Pinpoint the cell where the given text exists, returning its (x, y) midpoint coordinate. 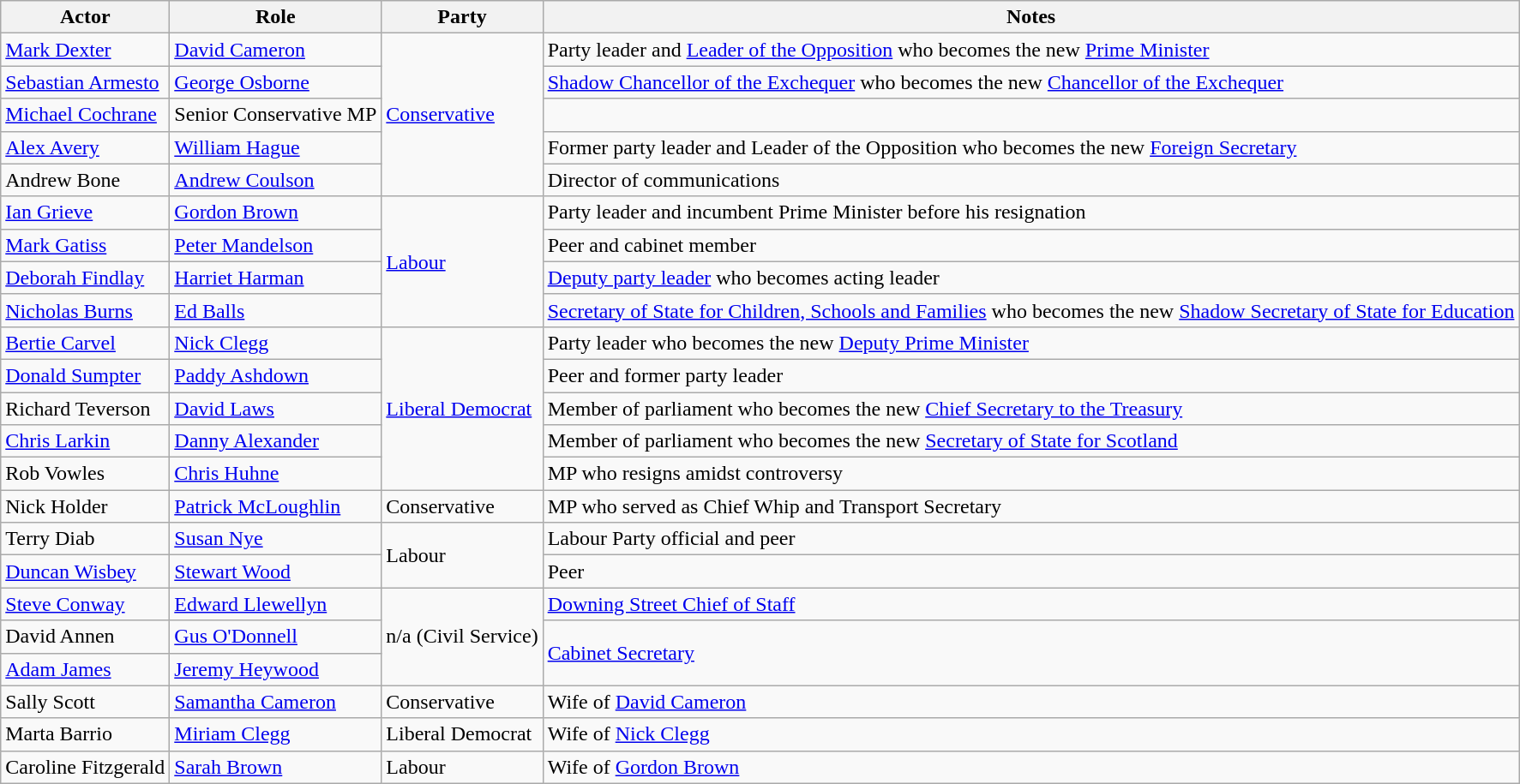
Role (276, 17)
Deputy party leader who becomes acting leader (1030, 278)
George Osborne (276, 82)
Alex Avery (86, 147)
Miriam Clegg (276, 734)
Andrew Coulson (276, 180)
MP who served as Chief Whip and Transport Secretary (1030, 506)
Shadow Chancellor of the Exchequer who becomes the new Chancellor of the Exchequer (1030, 82)
Bertie Carvel (86, 343)
Caroline Fitzgerald (86, 767)
Senior Conservative MP (276, 115)
Chris Larkin (86, 441)
Party leader who becomes the new Deputy Prime Minister (1030, 343)
Sebastian Armesto (86, 82)
Member of parliament who becomes the new Secretary of State for Scotland (1030, 441)
Peer and former party leader (1030, 375)
Nick Clegg (276, 343)
Sarah Brown (276, 767)
Gus O'Donnell (276, 637)
MP who resigns amidst controversy (1030, 474)
Director of communications (1030, 180)
Nicholas Burns (86, 310)
Wife of Nick Clegg (1030, 734)
Notes (1030, 17)
n/a (Civil Service) (462, 637)
Deborah Findlay (86, 278)
Ian Grieve (86, 212)
Stewart Wood (276, 572)
Party leader and incumbent Prime Minister before his resignation (1030, 212)
Member of parliament who becomes the new Chief Secretary to the Treasury (1030, 409)
Adam James (86, 669)
Labour Party official and peer (1030, 539)
Chris Huhne (276, 474)
David Laws (276, 409)
Former party leader and Leader of the Opposition who becomes the new Foreign Secretary (1030, 147)
Jeremy Heywood (276, 669)
Marta Barrio (86, 734)
Paddy Ashdown (276, 375)
Susan Nye (276, 539)
Duncan Wisbey (86, 572)
Edward Llewellyn (276, 604)
Sally Scott (86, 702)
Peer (1030, 572)
Samantha Cameron (276, 702)
Peter Mandelson (276, 245)
Rob Vowles (86, 474)
Downing Street Chief of Staff (1030, 604)
Richard Teverson (86, 409)
Danny Alexander (276, 441)
Ed Balls (276, 310)
Andrew Bone (86, 180)
Terry Diab (86, 539)
Donald Sumpter (86, 375)
Party leader and Leader of the Opposition who becomes the new Prime Minister (1030, 50)
Michael Cochrane (86, 115)
Peer and cabinet member (1030, 245)
Mark Dexter (86, 50)
Mark Gatiss (86, 245)
Gordon Brown (276, 212)
Actor (86, 17)
Cabinet Secretary (1030, 653)
Nick Holder (86, 506)
Party (462, 17)
Secretary of State for Children, Schools and Families who becomes the new Shadow Secretary of State for Education (1030, 310)
Wife of Gordon Brown (1030, 767)
David Annen (86, 637)
Patrick McLoughlin (276, 506)
David Cameron (276, 50)
Harriet Harman (276, 278)
Steve Conway (86, 604)
Wife of David Cameron (1030, 702)
William Hague (276, 147)
